From the cell containing the given text, extract its center point as (x, y) coordinate. 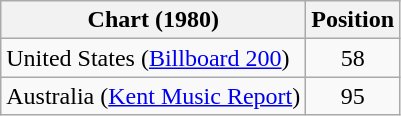
Chart (1980) (154, 20)
95 (353, 96)
Australia (Kent Music Report) (154, 96)
Position (353, 20)
United States (Billboard 200) (154, 58)
58 (353, 58)
